Locate the cell with the specified text and output its (X, Y) center coordinate. 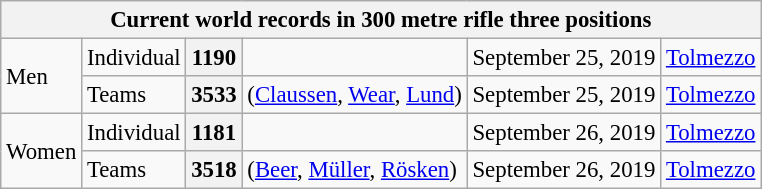
3533 (214, 95)
(Claussen, Wear, Lund) (354, 95)
3518 (214, 170)
1181 (214, 133)
1190 (214, 58)
Women (42, 152)
Current world records in 300 metre rifle three positions (381, 20)
Men (42, 76)
(Beer, Müller, Rösken) (354, 170)
